Capture the cell that displays the provided text and extract its [x, y] central coordinate. 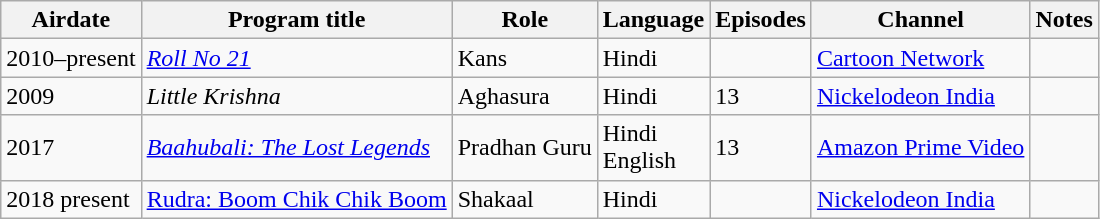
2017 [71, 148]
2009 [71, 96]
Role [524, 20]
Channel [920, 20]
Baahubali: The Lost Legends [296, 148]
Rudra: Boom Chik Chik Boom [296, 199]
Cartoon Network [920, 58]
Roll No 21 [296, 58]
Language [653, 20]
Program title [296, 20]
2018 present [71, 199]
Airdate [71, 20]
Amazon Prime Video [920, 148]
Shakaal [524, 199]
Pradhan Guru [524, 148]
Little Krishna [296, 96]
2010–present [71, 58]
Kans [524, 58]
Notes [1064, 20]
Episodes [761, 20]
Aghasura [524, 96]
HindiEnglish [653, 148]
